For the text-containing cell, return its midpoint in [X, Y] coordinate format. 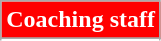
Coaching staff [81, 20]
